Scan for the cell matching the given text and deliver its [X, Y] coordinate at center. 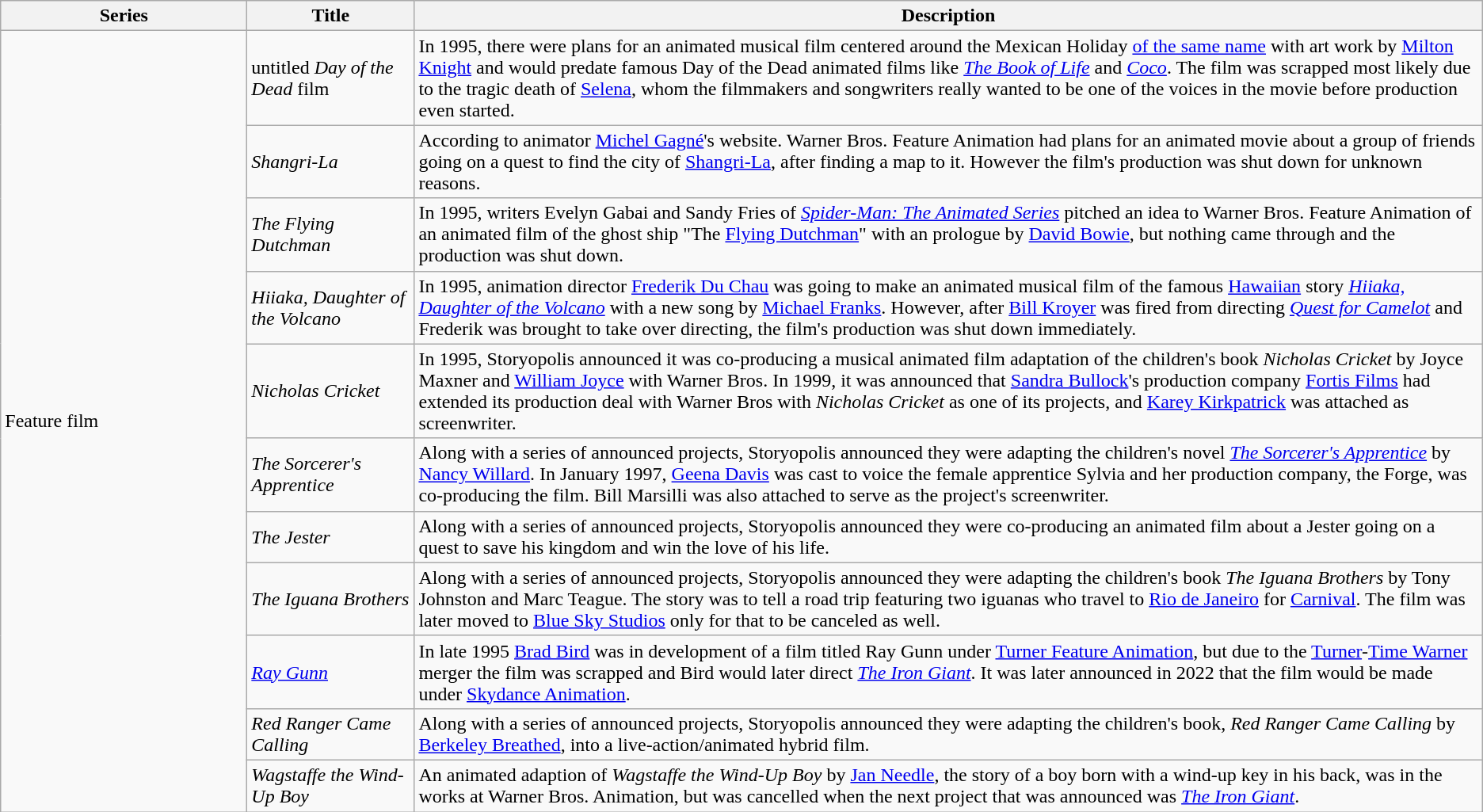
Wagstaffe the Wind-Up Boy [331, 786]
Feature film [124, 421]
Ray Gunn [331, 672]
Description [948, 16]
The Jester [331, 537]
The Iguana Brothers [331, 599]
The Sorcerer's Apprentice [331, 475]
Red Ranger Came Calling [331, 734]
untitled Day of the Dead film [331, 78]
Nicholas Cricket [331, 391]
The Flying Dutchman [331, 234]
Title [331, 16]
Series [124, 16]
Hiiaka, Daughter of the Volcano [331, 307]
Shangri-La [331, 162]
